Find where the given text appears and provide that cell's center as (x, y) coordinate. 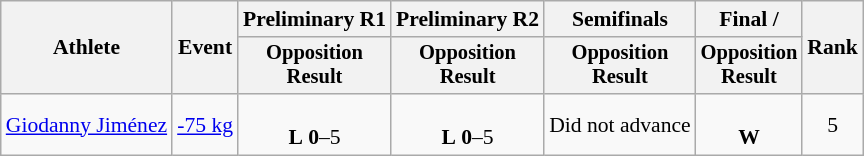
Semifinals (620, 19)
Event (205, 48)
Giodanny Jiménez (86, 124)
Rank (832, 48)
Athlete (86, 48)
Preliminary R2 (468, 19)
Preliminary R1 (314, 19)
W (750, 124)
-75 kg (205, 124)
5 (832, 124)
Did not advance (620, 124)
Final / (750, 19)
